Detect which cell encompasses the target text, then output its [X, Y] center coordinate. 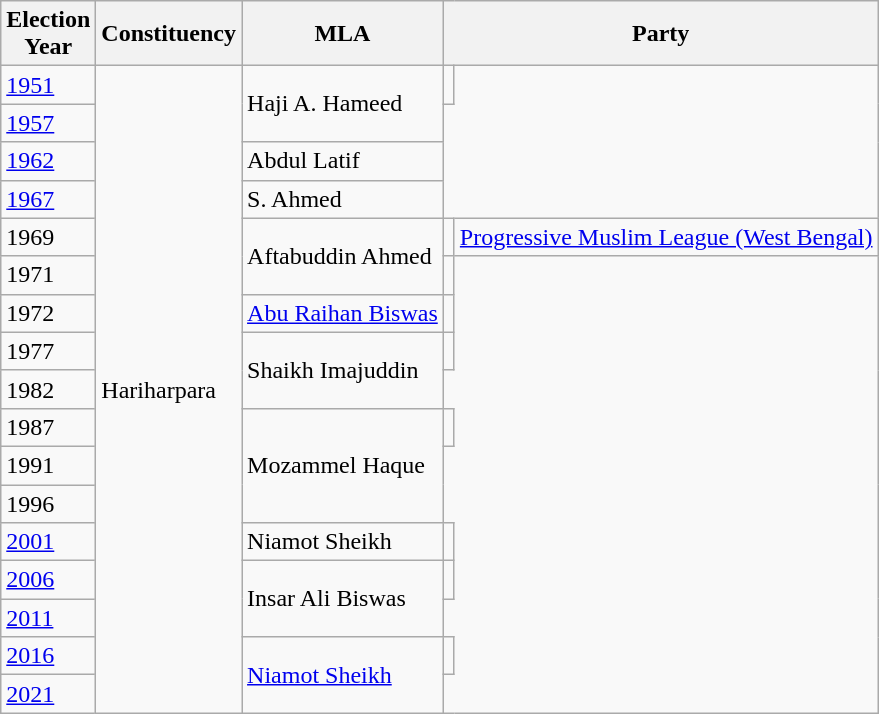
1962 [48, 161]
Aftabuddin Ahmed [343, 256]
Constituency [169, 34]
1991 [48, 465]
2021 [48, 694]
1969 [48, 237]
2001 [48, 542]
1982 [48, 389]
2016 [48, 656]
2006 [48, 580]
1996 [48, 503]
Shaikh Imajuddin [343, 370]
1967 [48, 199]
1951 [48, 85]
1987 [48, 427]
Hariharpara [169, 390]
Insar Ali Biswas [343, 599]
1971 [48, 275]
2011 [48, 618]
Mozammel Haque [343, 465]
Election Year [48, 34]
1957 [48, 123]
S. Ahmed [343, 199]
Abu Raihan Biswas [343, 313]
Abdul Latif [343, 161]
1972 [48, 313]
Progressive Muslim League (West Bengal) [666, 237]
MLA [343, 34]
Party [660, 34]
Haji A. Hameed [343, 104]
1977 [48, 351]
